Locate the cell with the specified text and output its (x, y) center coordinate. 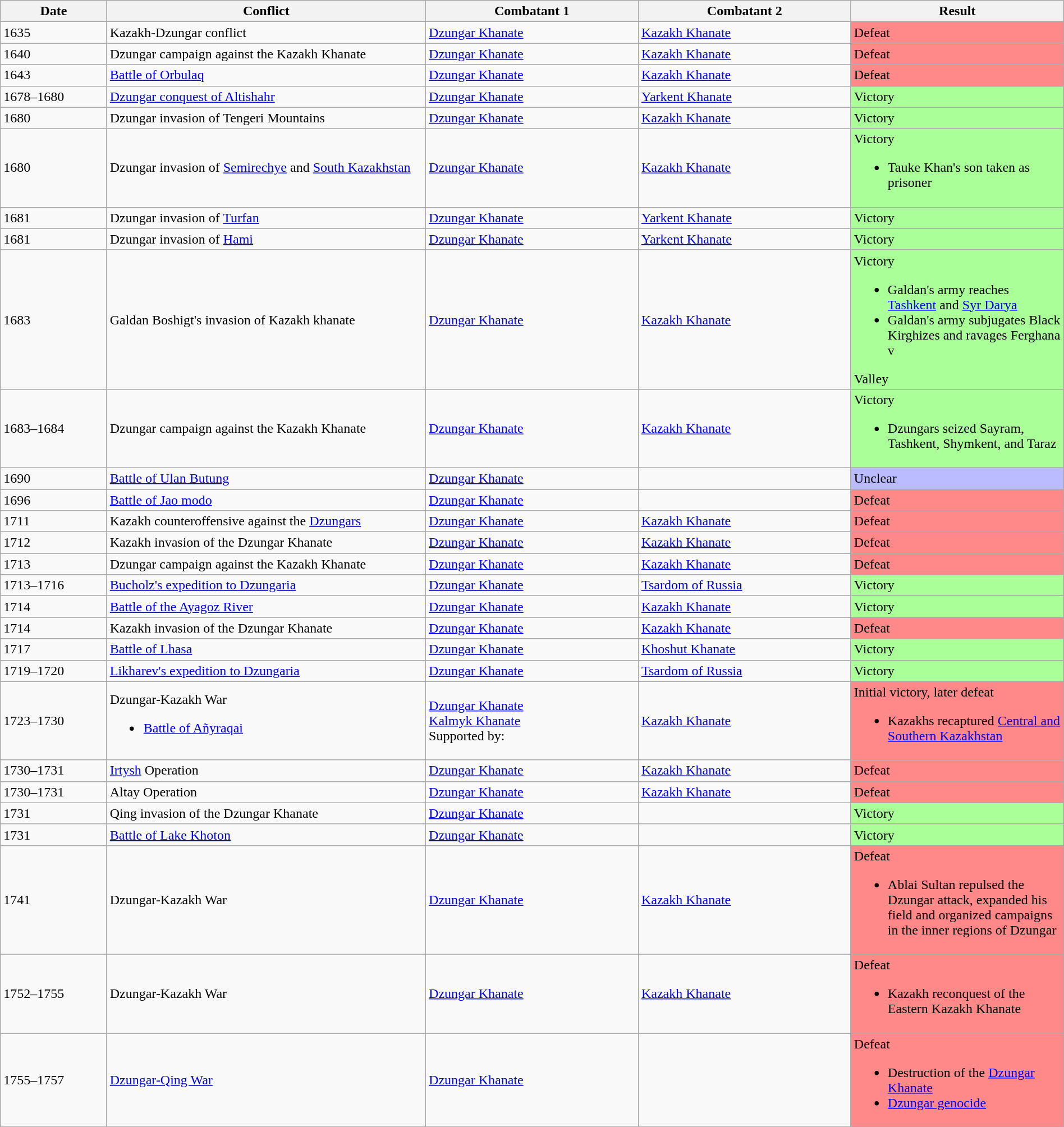
Initial victory, later defeatKazakhs recaptured Central and Southern Kazakhstan (957, 721)
1713–1716 (54, 585)
1683 (54, 319)
1755–1757 (54, 1080)
Kazakh counteroffensive against the Dzungars (266, 521)
Dzungar invasion of Turfan (266, 218)
DefeatDestruction of the Dzungar KhanateDzungar genocide (957, 1080)
1683–1684 (54, 428)
1741 (54, 900)
Likharev's expedition to Dzungaria (266, 671)
Result (957, 11)
Date (54, 11)
DefeatAblai Sultan repulsed the Dzungar attack, expanded his field and organized campaigns in the inner regions of Dzungar (957, 900)
Battle of Jao modo (266, 500)
Dzungar invasion of Hami (266, 239)
Battle of Lhasa (266, 649)
VictoryGaldan's army reaches Tashkent and Syr DaryaGaldan's army subjugates Black Kirghizes and ravages Ferghana vValley (957, 319)
1640 (54, 54)
Battle of Orbulaq (266, 75)
Battle of Ulan Butung (266, 478)
1696 (54, 500)
Khoshut Khanate (744, 649)
1712 (54, 543)
1690 (54, 478)
Battle of the Ayagoz River (266, 607)
VictoryTauke Khan's son taken as prisoner (957, 168)
1723–1730 (54, 721)
Battle of Lake Khoton (266, 835)
Dzungar conquest of Altishahr (266, 97)
Irtysh Operation (266, 771)
Dzungar Khanate Kalmyk KhanateSupported by: (532, 721)
1717 (54, 649)
Dzungar invasion of Semirechye and South Kazakhstan (266, 168)
1719–1720 (54, 671)
Unclear (957, 478)
1635 (54, 33)
DefeatKazakh reconquest of the Eastern Kazakh Khanate (957, 993)
VictoryDzungars seized Sayram, Tashkent, Shymkent, and Taraz (957, 428)
1713 (54, 564)
Kazakh-Dzungar conflict (266, 33)
Bucholz's expedition to Dzungaria (266, 585)
1643 (54, 75)
Galdan Boshigt's invasion of Kazakh khanate (266, 319)
1678–1680 (54, 97)
Dzungar invasion of Tengeri Mountains (266, 118)
Dzungar-Qing War (266, 1080)
Conflict (266, 11)
1752–1755 (54, 993)
Altay Operation (266, 792)
Qing invasion of the Dzungar Khanate (266, 813)
Combatant 1 (532, 11)
1711 (54, 521)
Combatant 2 (744, 11)
Dzungar-Kazakh WarBattle of Añyraqai (266, 721)
